Provide the (X, Y) coordinate of the cell's center where the given text is located.  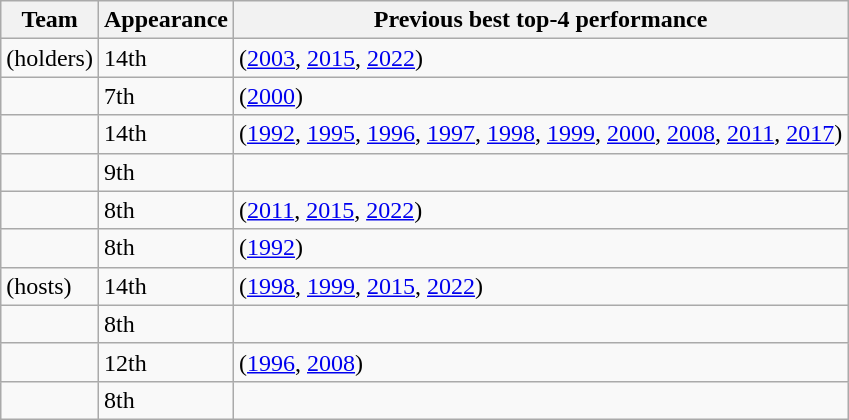
9th (166, 172)
(1992, 1995, 1996, 1997, 1998, 1999, 2000, 2008, 2011, 2017) (541, 134)
7th (166, 96)
(2003, 2015, 2022) (541, 58)
(1992) (541, 248)
(1996, 2008) (541, 362)
Previous best top-4 performance (541, 20)
(hosts) (50, 286)
(2011, 2015, 2022) (541, 210)
(holders) (50, 58)
(2000) (541, 96)
Team (50, 20)
12th (166, 362)
Appearance (166, 20)
(1998, 1999, 2015, 2022) (541, 286)
